Locate the cell with the specified text and output its (X, Y) center coordinate. 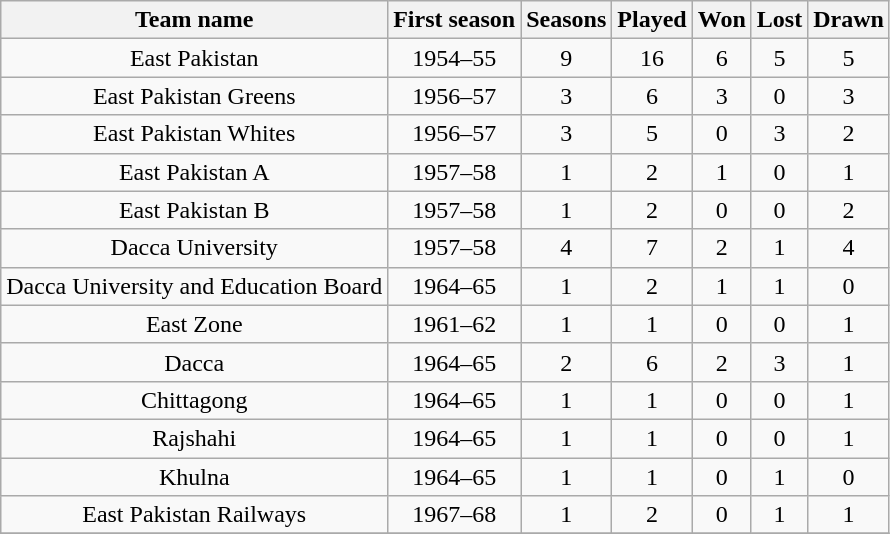
First season (454, 20)
Played (652, 20)
Dacca University (194, 248)
Khulna (194, 477)
Won (722, 20)
16 (652, 58)
1967–68 (454, 515)
Chittagong (194, 400)
Seasons (566, 20)
East Pakistan B (194, 210)
Dacca University and Education Board (194, 286)
Lost (779, 20)
East Pakistan Greens (194, 96)
1954–55 (454, 58)
East Pakistan Railways (194, 515)
East Pakistan (194, 58)
1961–62 (454, 324)
Team name (194, 20)
Drawn (849, 20)
9 (566, 58)
Rajshahi (194, 438)
Dacca (194, 362)
7 (652, 248)
East Pakistan Whites (194, 134)
East Zone (194, 324)
East Pakistan A (194, 172)
